Extract the [x, y] coordinate from the center of the cell holding the provided text.  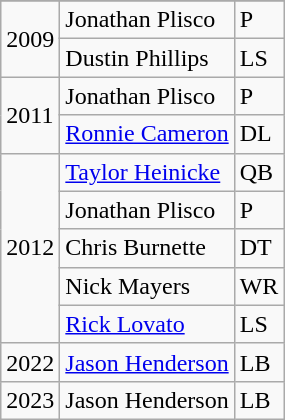
2023 [30, 400]
DL [259, 134]
2012 [30, 248]
2009 [30, 39]
QB [259, 172]
2011 [30, 115]
2022 [30, 362]
Rick Lovato [147, 324]
Ronnie Cameron [147, 134]
Taylor Heinicke [147, 172]
Dustin Phillips [147, 58]
Nick Mayers [147, 286]
DT [259, 248]
WR [259, 286]
Chris Burnette [147, 248]
